Extract the [x, y] coordinate from the center of the cell holding the provided text.  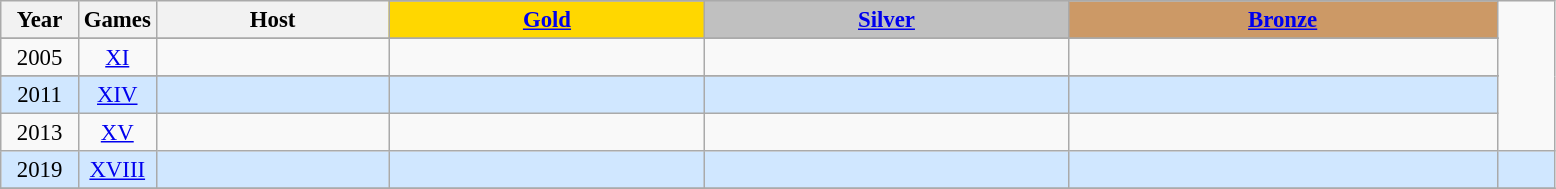
2011 [40, 95]
Year [40, 20]
Bronze [1282, 20]
Games [117, 20]
XIV [117, 95]
2005 [40, 58]
2019 [40, 170]
XV [117, 133]
XVIII [117, 170]
XI [117, 58]
Host [272, 20]
2013 [40, 133]
Silver [886, 20]
Gold [547, 20]
